Detect which cell encompasses the target text, then output its [X, Y] center coordinate. 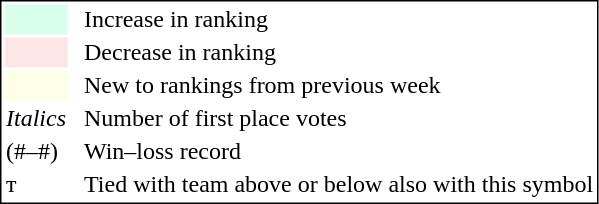
(#–#) [36, 151]
Italics [36, 119]
Increase in ranking [338, 19]
т [36, 185]
Win–loss record [338, 151]
Number of first place votes [338, 119]
Tied with team above or below also with this symbol [338, 185]
New to rankings from previous week [338, 85]
Decrease in ranking [338, 53]
